Extract the (X, Y) coordinate from the center of the cell holding the provided text.  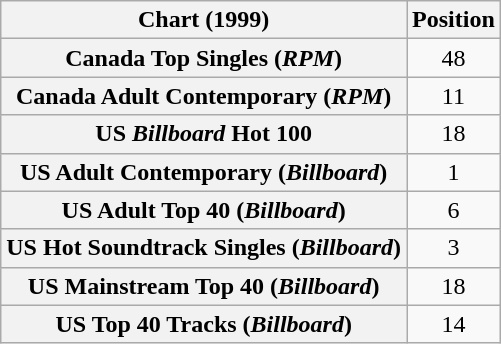
11 (454, 96)
Position (454, 20)
US Adult Contemporary (Billboard) (204, 172)
Canada Adult Contemporary (RPM) (204, 96)
1 (454, 172)
6 (454, 210)
US Billboard Hot 100 (204, 134)
48 (454, 58)
US Top 40 Tracks (Billboard) (204, 324)
US Hot Soundtrack Singles (Billboard) (204, 248)
US Mainstream Top 40 (Billboard) (204, 286)
3 (454, 248)
14 (454, 324)
Chart (1999) (204, 20)
US Adult Top 40 (Billboard) (204, 210)
Canada Top Singles (RPM) (204, 58)
